Extract the (X, Y) coordinate from the center of the cell holding the provided text.  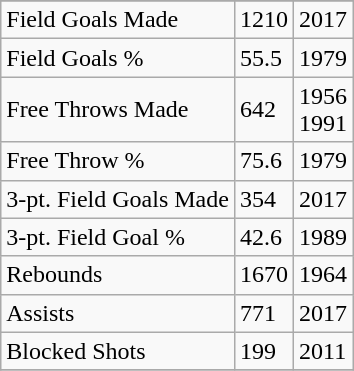
3-pt. Field Goals Made (118, 199)
199 (264, 351)
1989 (324, 237)
1670 (264, 275)
642 (264, 110)
354 (264, 199)
Blocked Shots (118, 351)
1210 (264, 20)
2011 (324, 351)
Field Goals % (118, 58)
771 (264, 313)
Free Throws Made (118, 110)
75.6 (264, 161)
1964 (324, 275)
Rebounds (118, 275)
Free Throw % (118, 161)
42.6 (264, 237)
55.5 (264, 58)
3-pt. Field Goal % (118, 237)
19561991 (324, 110)
Field Goals Made (118, 20)
Assists (118, 313)
